Determine the (X, Y) coordinate at the center of the cell enclosing the given text.  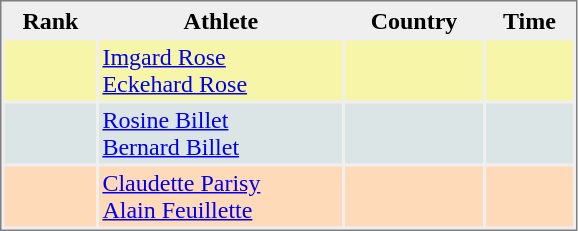
Athlete (220, 20)
Country (414, 20)
Claudette ParisyAlain Feuillette (220, 196)
Time (530, 20)
Imgard RoseEckehard Rose (220, 70)
Rank (50, 20)
Rosine BilletBernard Billet (220, 134)
